Identify which cell holds the provided text, then report its (x, y) central coordinate. 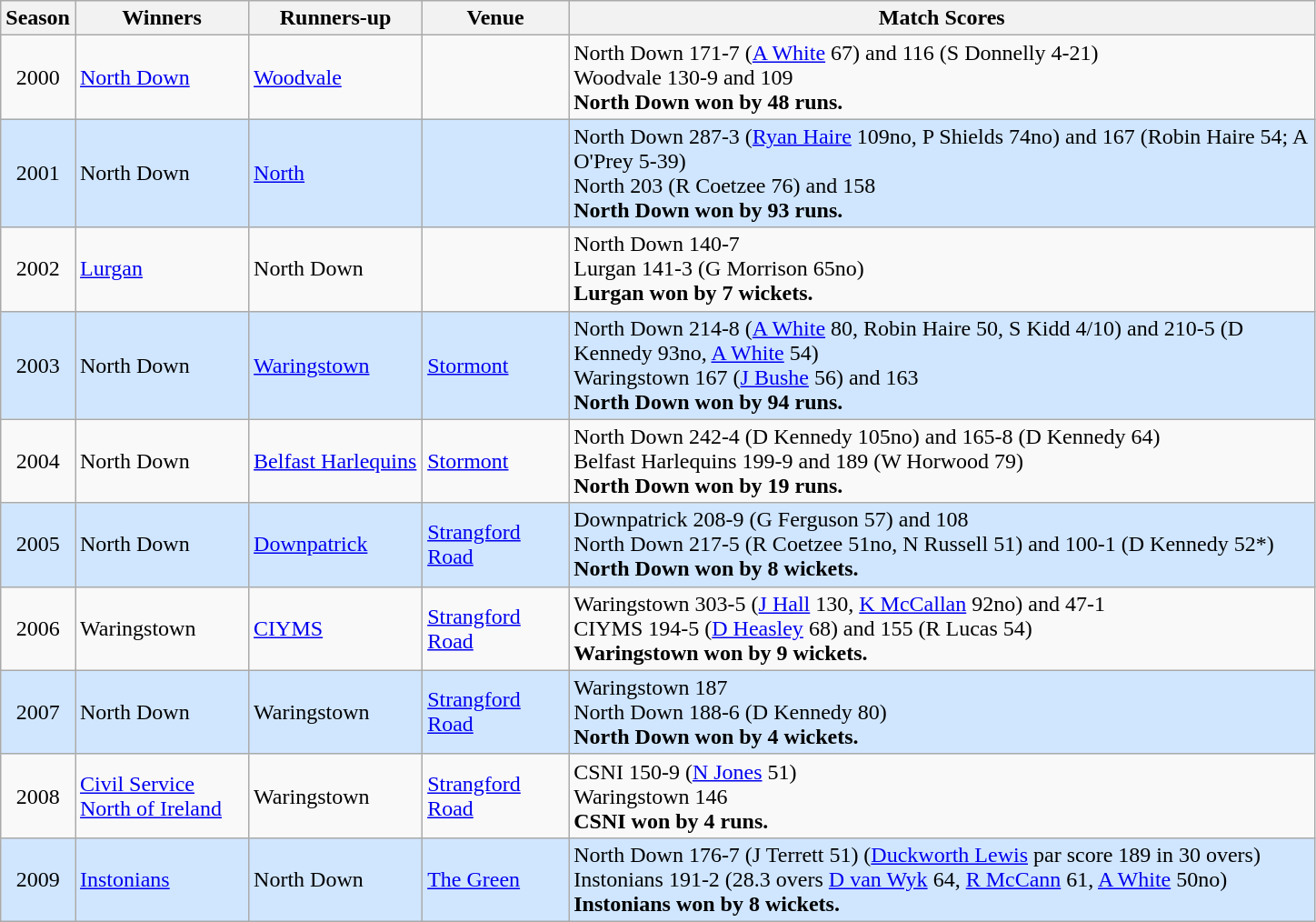
Runners-up (336, 18)
2004 (38, 461)
Season (38, 18)
CIYMS (336, 628)
CSNI 150-9 (N Jones 51)Waringstown 146CSNI won by 4 runs. (942, 796)
North Down 242-4 (D Kennedy 105no) and 165-8 (D Kennedy 64)Belfast Harlequins 199-9 and 189 (W Horwood 79)North Down won by 19 runs. (942, 461)
Instonians (162, 879)
Woodvale (336, 77)
2003 (38, 366)
North Down 140-7Lurgan 141-3 (G Morrison 65no)Lurgan won by 7 wickets. (942, 269)
Belfast Harlequins (336, 461)
2002 (38, 269)
2009 (38, 879)
Downpatrick (336, 545)
Civil Service North of Ireland (162, 796)
2008 (38, 796)
Venue (496, 18)
The Green (496, 879)
Waringstown 187North Down 188-6 (D Kennedy 80)North Down won by 4 wickets. (942, 712)
2007 (38, 712)
2006 (38, 628)
Downpatrick 208-9 (G Ferguson 57) and 108 North Down 217-5 (R Coetzee 51no, N Russell 51) and 100-1 (D Kennedy 52*)North Down won by 8 wickets. (942, 545)
2005 (38, 545)
Winners (162, 18)
Match Scores (942, 18)
2000 (38, 77)
2001 (38, 173)
North Down 171-7 (A White 67) and 116 (S Donnelly 4-21)Woodvale 130-9 and 109 North Down won by 48 runs. (942, 77)
Waringstown 303-5 (J Hall 130, K McCallan 92no) and 47-1CIYMS 194-5 (D Heasley 68) and 155 (R Lucas 54)Waringstown won by 9 wickets. (942, 628)
North (336, 173)
Lurgan (162, 269)
